Locate the cell with the specified text and output its (X, Y) center coordinate. 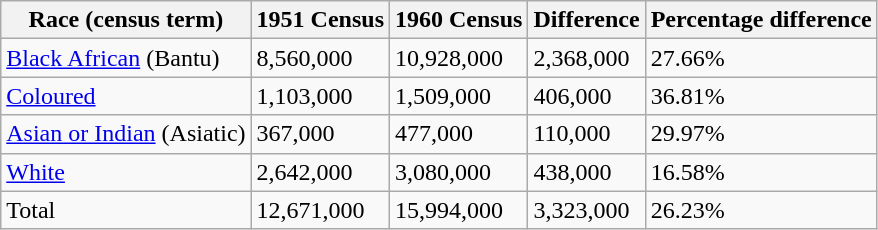
16.58% (761, 172)
26.23% (761, 210)
3,323,000 (586, 210)
1,103,000 (320, 96)
2,368,000 (586, 58)
White (126, 172)
10,928,000 (459, 58)
110,000 (586, 134)
1951 Census (320, 20)
Race (census term) (126, 20)
3,080,000 (459, 172)
Difference (586, 20)
1960 Census (459, 20)
367,000 (320, 134)
438,000 (586, 172)
36.81% (761, 96)
27.66% (761, 58)
12,671,000 (320, 210)
8,560,000 (320, 58)
2,642,000 (320, 172)
477,000 (459, 134)
Coloured (126, 96)
Total (126, 210)
Asian or Indian (Asiatic) (126, 134)
Black African (Bantu) (126, 58)
406,000 (586, 96)
Percentage difference (761, 20)
29.97% (761, 134)
15,994,000 (459, 210)
1,509,000 (459, 96)
